Return (X, Y) of the center of cell containing provided text 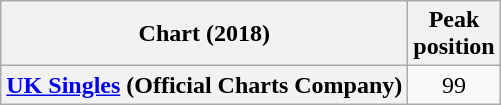
Chart (2018) (204, 34)
UK Singles (Official Charts Company) (204, 85)
99 (454, 85)
Peakposition (454, 34)
